Return (x, y) of the center of cell containing provided text 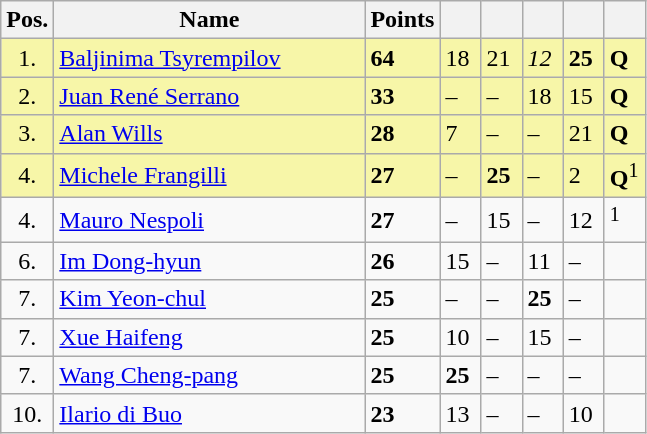
11 (542, 261)
1. (28, 58)
10. (28, 413)
7 (460, 134)
2 (584, 176)
Baljinima Tsyrempilov (210, 58)
Alan Wills (210, 134)
Q1 (624, 176)
Kim Yeon-chul (210, 299)
26 (402, 261)
33 (402, 96)
1 (624, 220)
Xue Haifeng (210, 337)
6. (28, 261)
28 (402, 134)
Juan René Serrano (210, 96)
Points (402, 20)
Mauro Nespoli (210, 220)
64 (402, 58)
Name (210, 20)
2. (28, 96)
13 (460, 413)
Wang Cheng-pang (210, 375)
Michele Frangilli (210, 176)
Im Dong-hyun (210, 261)
Ilario di Buo (210, 413)
Pos. (28, 20)
3. (28, 134)
23 (402, 413)
